Determine the (X, Y) coordinate at the center of the cell enclosing the given text.  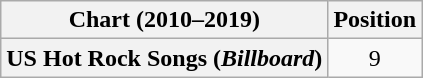
9 (375, 58)
Chart (2010–2019) (164, 20)
US Hot Rock Songs (Billboard) (164, 58)
Position (375, 20)
